Find where the given text appears and provide that cell's center as (x, y) coordinate. 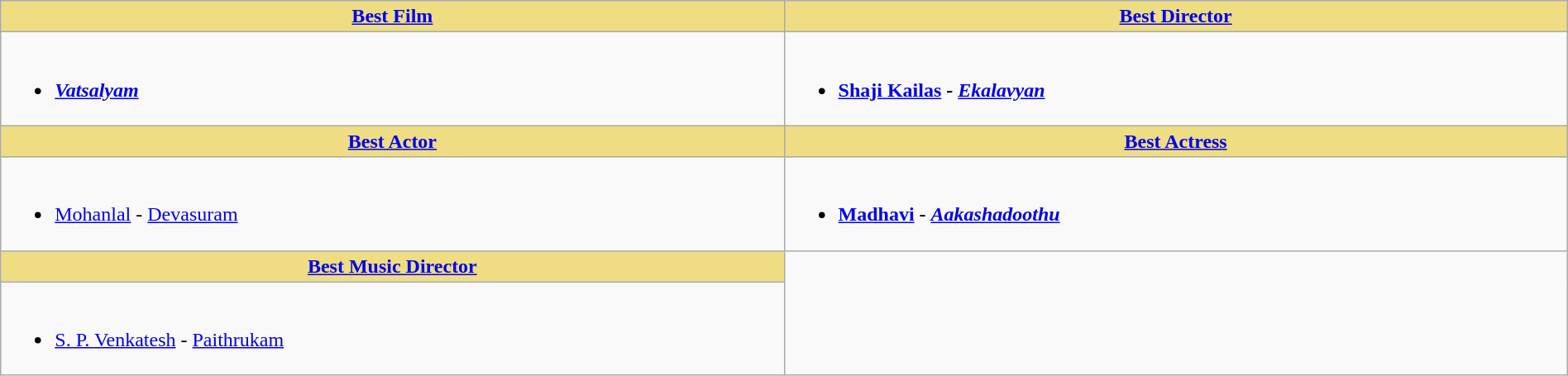
Madhavi - Aakashadoothu (1176, 203)
Mohanlal - Devasuram (392, 203)
Vatsalyam (392, 79)
Shaji Kailas - Ekalavyan (1176, 79)
Best Film (392, 17)
Best Director (1176, 17)
Best Actress (1176, 141)
Best Music Director (392, 266)
S. P. Venkatesh - Paithrukam (392, 329)
Best Actor (392, 141)
